From the cell containing the given text, extract its center point as [X, Y] coordinate. 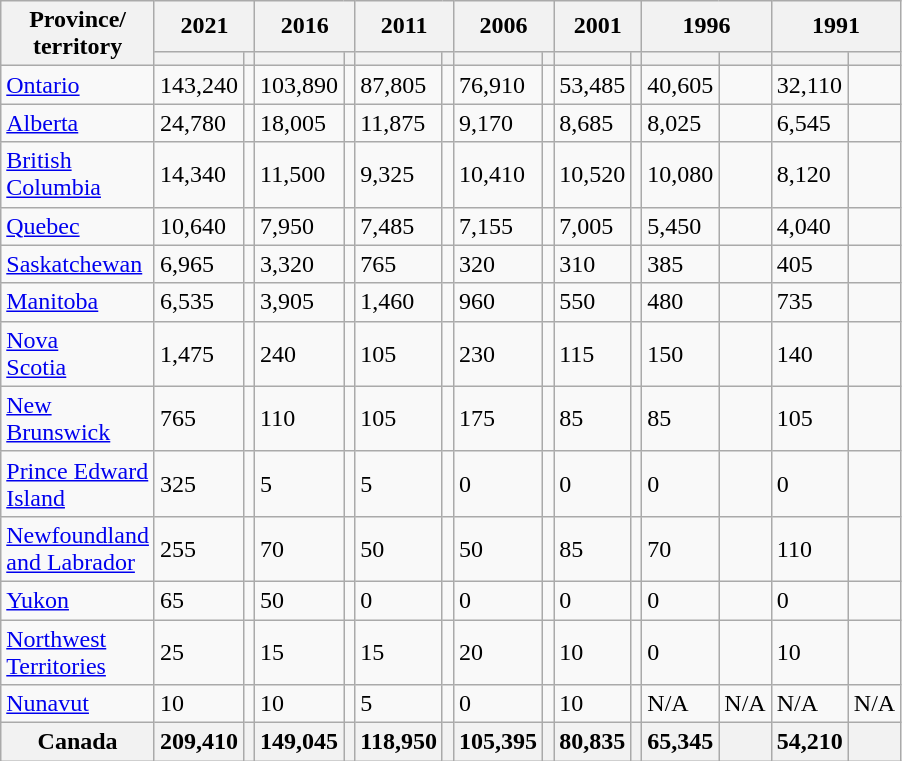
175 [498, 418]
240 [300, 354]
10,520 [592, 174]
65,345 [680, 742]
310 [592, 264]
9,325 [399, 174]
11,500 [300, 174]
BritishColumbia [78, 174]
3,905 [300, 302]
118,950 [399, 742]
735 [810, 302]
10,080 [680, 174]
Canada [78, 742]
Prince EdwardIsland [78, 484]
2021 [204, 26]
115 [592, 354]
325 [198, 484]
Yukon [78, 600]
Province/territory [78, 34]
143,240 [198, 85]
7,155 [498, 226]
4,040 [810, 226]
32,110 [810, 85]
25 [198, 652]
8,120 [810, 174]
14,340 [198, 174]
10,640 [198, 226]
2016 [305, 26]
11,875 [399, 123]
Alberta [78, 123]
230 [498, 354]
150 [680, 354]
7,950 [300, 226]
76,910 [498, 85]
7,485 [399, 226]
80,835 [592, 742]
385 [680, 264]
53,485 [592, 85]
1,475 [198, 354]
NorthwestTerritories [78, 652]
40,605 [680, 85]
6,535 [198, 302]
2011 [404, 26]
960 [498, 302]
65 [198, 600]
Ontario [78, 85]
255 [198, 548]
54,210 [810, 742]
3,320 [300, 264]
2001 [598, 26]
209,410 [198, 742]
Saskatchewan [78, 264]
140 [810, 354]
1996 [706, 26]
320 [498, 264]
18,005 [300, 123]
7,005 [592, 226]
Nunavut [78, 704]
550 [592, 302]
Quebec [78, 226]
9,170 [498, 123]
103,890 [300, 85]
8,685 [592, 123]
8,025 [680, 123]
480 [680, 302]
10,410 [498, 174]
1991 [836, 26]
87,805 [399, 85]
149,045 [300, 742]
Newfoundlandand Labrador [78, 548]
NewBrunswick [78, 418]
1,460 [399, 302]
24,780 [198, 123]
NovaScotia [78, 354]
Manitoba [78, 302]
6,965 [198, 264]
5,450 [680, 226]
6,545 [810, 123]
20 [498, 652]
2006 [504, 26]
405 [810, 264]
105,395 [498, 742]
